Return the (X, Y) coordinate for the center point of the cell that contains the specified text.  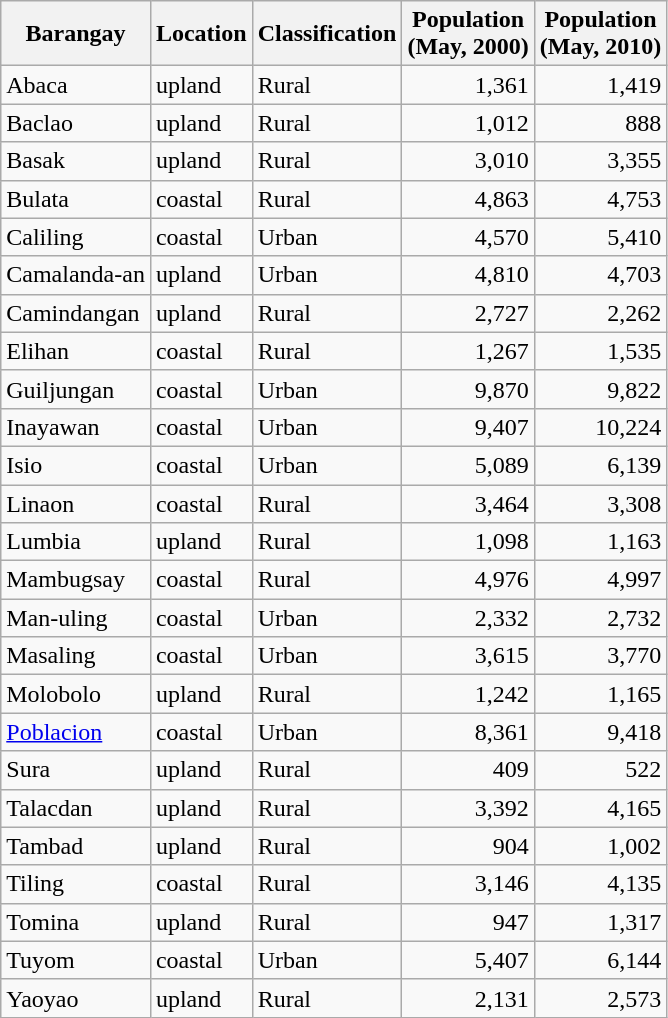
6,144 (600, 960)
522 (600, 770)
Classification (327, 34)
2,332 (468, 618)
4,863 (468, 199)
5,089 (468, 465)
Linaon (76, 503)
4,997 (600, 580)
1,419 (600, 85)
6,139 (600, 465)
Guiljungan (76, 389)
3,146 (468, 884)
Mambugsay (76, 580)
Tiling (76, 884)
Masaling (76, 656)
Camalanda-an (76, 275)
2,131 (468, 998)
Basak (76, 161)
4,810 (468, 275)
2,732 (600, 618)
Tuyom (76, 960)
Elihan (76, 351)
1,535 (600, 351)
3,770 (600, 656)
Talacdan (76, 808)
3,010 (468, 161)
Abaca (76, 85)
Tomina (76, 922)
2,573 (600, 998)
Barangay (76, 34)
904 (468, 846)
9,822 (600, 389)
888 (600, 123)
3,308 (600, 503)
Tambad (76, 846)
Molobolo (76, 694)
9,870 (468, 389)
2,727 (468, 313)
1,165 (600, 694)
9,407 (468, 427)
10,224 (600, 427)
1,098 (468, 542)
Camindangan (76, 313)
8,361 (468, 732)
9,418 (600, 732)
Inayawan (76, 427)
3,464 (468, 503)
1,267 (468, 351)
4,135 (600, 884)
1,361 (468, 85)
Caliling (76, 237)
1,242 (468, 694)
1,012 (468, 123)
1,163 (600, 542)
Poblacion (76, 732)
Lumbia (76, 542)
3,392 (468, 808)
1,317 (600, 922)
4,976 (468, 580)
2,262 (600, 313)
Man-uling (76, 618)
Population(May, 2010) (600, 34)
409 (468, 770)
Location (201, 34)
5,407 (468, 960)
947 (468, 922)
4,570 (468, 237)
1,002 (600, 846)
3,615 (468, 656)
Sura (76, 770)
Bulata (76, 199)
Isio (76, 465)
4,165 (600, 808)
Population(May, 2000) (468, 34)
3,355 (600, 161)
4,753 (600, 199)
5,410 (600, 237)
Baclao (76, 123)
Yaoyao (76, 998)
4,703 (600, 275)
